Locate the cell with the specified text and output its [x, y] center coordinate. 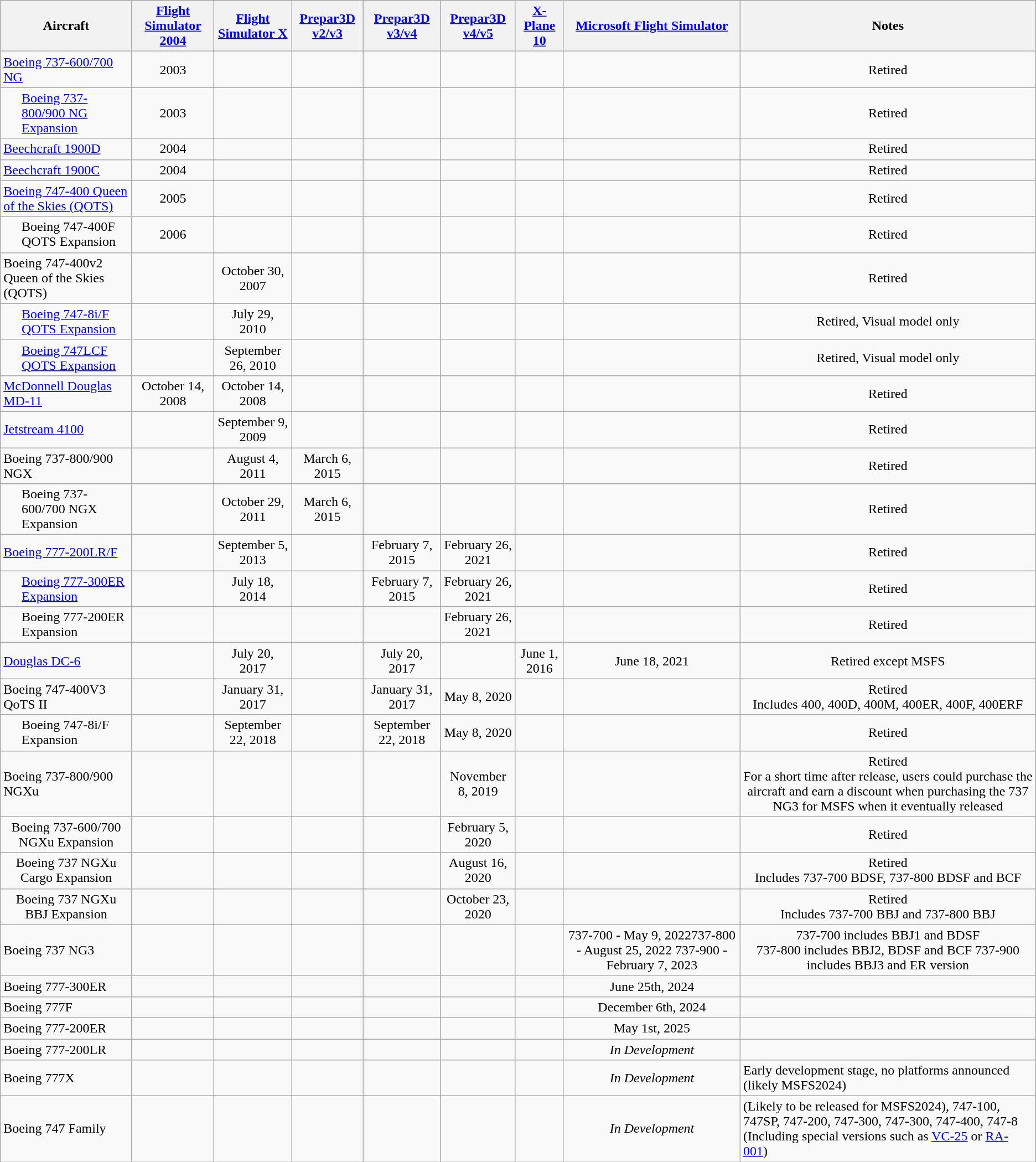
Boeing 737-800/900 NGX [66, 465]
Boeing 737 NGXu BBJ Expansion [66, 907]
RetiredIncludes 737-700 BDSF, 737-800 BDSF and BCF [888, 870]
Beechcraft 1900D [66, 149]
August 4, 2011 [253, 465]
July 29, 2010 [253, 321]
September 9, 2009 [253, 430]
McDonnell Douglas MD-11 [66, 393]
September 26, 2010 [253, 358]
Boeing 747LCF QOTS Expansion [66, 358]
Boeing 777-200ER [66, 1028]
2006 [173, 235]
Jetstream 4100 [66, 430]
October 30, 2007 [253, 278]
Prepar3D v4/v5 [478, 26]
February 5, 2020 [478, 835]
October 23, 2020 [478, 907]
Boeing 777F [66, 1007]
June 1, 2016 [539, 661]
Prepar3D v2/v3 [328, 26]
Beechcraft 1900C [66, 170]
(Likely to be released for MSFS2024), 747-100, 747SP, 747-200, 747-300, 747-300, 747-400, 747-8 (Including special versions such as VC-25 or RA-001) [888, 1129]
Boeing 777-200LR [66, 1049]
May 1st, 2025 [652, 1028]
Boeing 747-400F QOTS Expansion [66, 235]
Aircraft [66, 26]
2005 [173, 198]
August 16, 2020 [478, 870]
Boeing 747-400v2 Queen of the Skies (QOTS) [66, 278]
Prepar3D v3/v4 [402, 26]
Boeing 777X [66, 1078]
Early development stage, no platforms announced (likely MSFS2024) [888, 1078]
Boeing 777-200ER Expansion [66, 624]
Boeing 747 Family [66, 1129]
737-700 - May 9, 2022737-800 - August 25, 2022 737-900 - February 7, 2023 [652, 950]
June 18, 2021 [652, 661]
Boeing 747-400V3 QoTS II [66, 696]
December 6th, 2024 [652, 1007]
Boeing 777-200LR/F [66, 552]
Boeing 777-300ER Expansion [66, 589]
737-700 includes BBJ1 and BDSF737-800 includes BBJ2, BDSF and BCF 737-900 includes BBJ3 and ER version [888, 950]
Boeing 747-400 Queen of the Skies (QOTS) [66, 198]
X-Plane 10 [539, 26]
July 18, 2014 [253, 589]
Boeing 747-8i/F Expansion [66, 733]
June 25th, 2024 [652, 986]
Boeing 737-600/700 NG [66, 70]
Boeing 777-300ER [66, 986]
October 29, 2011 [253, 509]
Notes [888, 26]
Microsoft Flight Simulator [652, 26]
Boeing 737-800/900 NGXu [66, 784]
RetiredIncludes 737-700 BBJ and 737-800 BBJ [888, 907]
Flight Simulator 2004 [173, 26]
November 8, 2019 [478, 784]
Douglas DC-6 [66, 661]
Flight Simulator X [253, 26]
Boeing 737-600/700 NGXu Expansion [66, 835]
RetiredIncludes 400, 400D, 400M, 400ER, 400F, 400ERF [888, 696]
Boeing 737-600/700 NGX Expansion [66, 509]
Retired except MSFS [888, 661]
September 5, 2013 [253, 552]
Boeing 737 NGXu Cargo Expansion [66, 870]
Boeing 747-8i/F QOTS Expansion [66, 321]
Boeing 737-800/900 NG Expansion [66, 113]
Boeing 737 NG3 [66, 950]
